Provide the (x, y) coordinate of the cell's center where the given text is located.  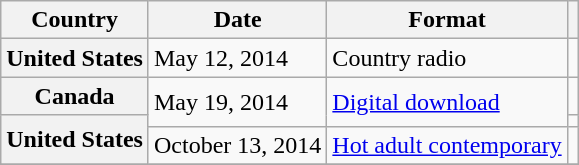
Hot adult contemporary (447, 145)
May 12, 2014 (237, 58)
Canada (75, 96)
May 19, 2014 (237, 102)
Country (75, 20)
Digital download (447, 102)
October 13, 2014 (237, 145)
Format (447, 20)
Country radio (447, 58)
Date (237, 20)
